Detect which cell encompasses the target text, then output its [X, Y] center coordinate. 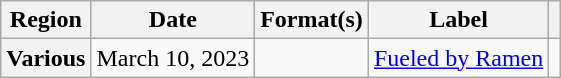
Fueled by Ramen [458, 58]
Various [46, 58]
March 10, 2023 [173, 58]
Date [173, 20]
Format(s) [312, 20]
Region [46, 20]
Label [458, 20]
